Output the (x, y) coordinate of the center of the cell containing the given text.  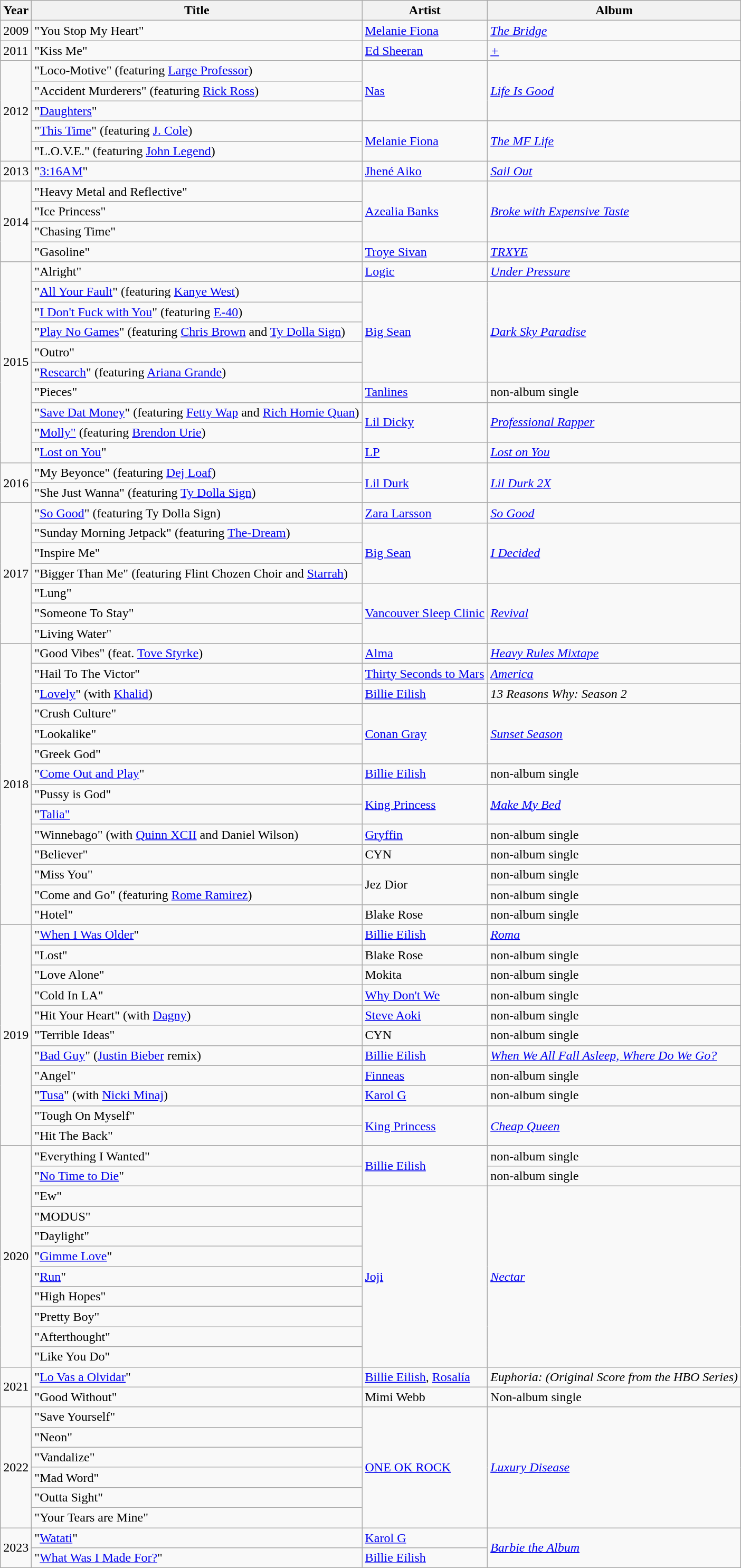
"Your Tears are Mine" (197, 1517)
Mimi Webb (425, 1397)
Lost on You (614, 452)
Album (614, 11)
2012 (16, 111)
"When I Was Older" (197, 935)
"Crush Culture" (197, 714)
TRXYE (614, 252)
Gryffin (425, 834)
"My Beyonce" (featuring Dej Loaf) (197, 473)
"Talia" (197, 814)
"Bad Guy" (Justin Bieber remix) (197, 1055)
"Lookalike" (197, 734)
2016 (16, 483)
2023 (16, 1548)
"Come and Go" (featuring Rome Ramirez) (197, 895)
"Daylight" (197, 1236)
"I Don't Fuck with You" (featuring E-40) (197, 312)
Barbie the Album (614, 1548)
Why Don't We (425, 995)
"Save Dat Money" (featuring Fetty Wap and Rich Homie Quan) (197, 412)
"Watati" (197, 1538)
+ (614, 51)
Tanlines (425, 392)
"Outro" (197, 352)
"Pretty Boy" (197, 1317)
"Accident Murderers" (featuring Rick Ross) (197, 91)
2017 (16, 573)
2009 (16, 31)
2019 (16, 1036)
"Run" (197, 1277)
Roma (614, 935)
"Hit Your Heart" (with Dagny) (197, 1015)
Steve Aoki (425, 1015)
2020 (16, 1257)
America (614, 674)
"Love Alone" (197, 975)
"Alright" (197, 272)
"Good Vibes" (feat. Tove Styrke) (197, 654)
The MF Life (614, 141)
"Terrible Ideas" (197, 1035)
"Lung" (197, 593)
Nectar (614, 1277)
"Lost on You" (197, 452)
"All Your Fault" (featuring Kanye West) (197, 292)
"Tusa" (with Nicki Minaj) (197, 1095)
"Believer" (197, 854)
"Miss You" (197, 874)
"Gimme Love" (197, 1257)
"Living Water" (197, 634)
"Neon" (197, 1437)
"Hit The Back" (197, 1136)
Azealia Banks (425, 211)
"Chasing Time" (197, 231)
Ed Sheeran (425, 51)
Jez Dior (425, 884)
"Molly" (featuring Brendon Urie) (197, 432)
"Heavy Metal and Reflective" (197, 191)
"Everything I Wanted" (197, 1156)
Luxury Disease (614, 1467)
Conan Gray (425, 734)
Professional Rapper (614, 422)
Revival (614, 613)
"Mad Word" (197, 1477)
Dark Sky Paradise (614, 332)
"Kiss Me" (197, 51)
Finneas (425, 1075)
"MODUS" (197, 1216)
"Someone To Stay" (197, 613)
"Winnebago" (with Quinn XCII and Daniel Wilson) (197, 834)
Jhené Aiko (425, 171)
2022 (16, 1467)
Cheap Queen (614, 1126)
ONE OK ROCK (425, 1467)
"She Just Wanna" (featuring Ty Dolla Sign) (197, 493)
"Good Without" (197, 1397)
"This Time" (featuring J. Cole) (197, 131)
Under Pressure (614, 272)
So Good (614, 513)
"Lovely" (with Khalid) (197, 694)
"Ice Princess" (197, 211)
"Pieces" (197, 392)
"Afterthought" (197, 1337)
"What Was I Made For?" (197, 1558)
Logic (425, 272)
"Pussy is God" (197, 794)
"Lo Vas a Olvidar" (197, 1377)
2011 (16, 51)
"Research" (featuring Ariana Grande) (197, 372)
"Gasoline" (197, 252)
2014 (16, 221)
"Tough On Myself" (197, 1116)
"Inspire Me" (197, 553)
"Save Yourself" (197, 1417)
"So Good" (featuring Ty Dolla Sign) (197, 513)
"Play No Games" (featuring Chris Brown and Ty Dolla Sign) (197, 332)
"Greek God" (197, 754)
"Cold In LA" (197, 995)
When We All Fall Asleep, Where Do We Go? (614, 1055)
"Vandalize" (197, 1457)
Title (197, 11)
Make My Bed (614, 804)
Nas (425, 91)
LP (425, 452)
Lil Durk 2X (614, 483)
Lil Dicky (425, 422)
Year (16, 11)
Sail Out (614, 171)
"Lost" (197, 955)
Vancouver Sleep Clinic (425, 613)
Lil Durk (425, 483)
"Come Out and Play" (197, 774)
Joji (425, 1277)
"Outta Sight" (197, 1497)
Non-album single (614, 1397)
Sunset Season (614, 734)
2015 (16, 362)
2021 (16, 1387)
2018 (16, 785)
Broke with Expensive Taste (614, 211)
"Daughters" (197, 111)
Billie Eilish, Rosalía (425, 1377)
Alma (425, 654)
"Hotel" (197, 915)
Euphoria: (Original Score from the HBO Series) (614, 1377)
"Angel" (197, 1075)
13 Reasons Why: Season 2 (614, 694)
Zara Larsson (425, 513)
"L.O.V.E." (featuring John Legend) (197, 151)
Heavy Rules Mixtape (614, 654)
"No Time to Die" (197, 1176)
"Bigger Than Me" (featuring Flint Chozen Choir and Starrah) (197, 573)
2013 (16, 171)
"High Hopes" (197, 1297)
"3:16AM" (197, 171)
"Sunday Morning Jetpack" (featuring The-Dream) (197, 533)
The Bridge (614, 31)
Artist (425, 11)
"You Stop My Heart" (197, 31)
"Loco-Motive" (featuring Large Professor) (197, 71)
"Ew" (197, 1196)
"Hail To The Victor" (197, 674)
Mokita (425, 975)
Life Is Good (614, 91)
"Like You Do" (197, 1357)
Thirty Seconds to Mars (425, 674)
Troye Sivan (425, 252)
I Decided (614, 553)
